For the text-containing cell, return its midpoint in (x, y) coordinate format. 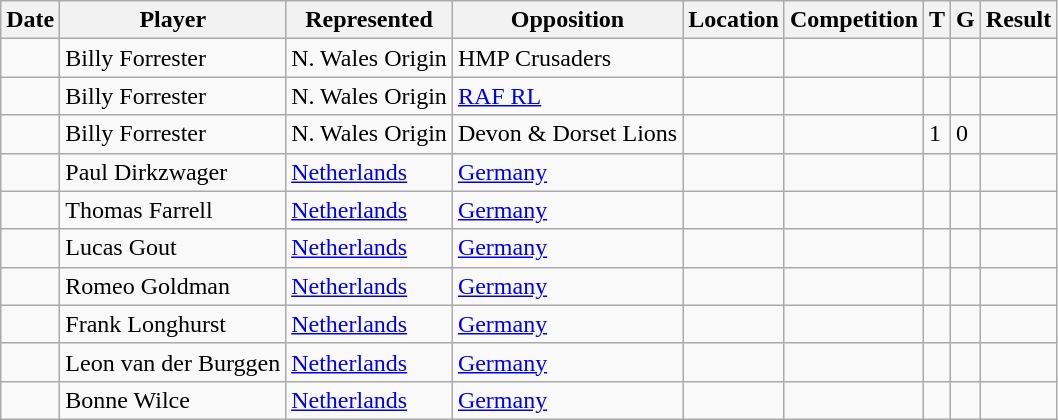
Thomas Farrell (173, 210)
Lucas Gout (173, 248)
Location (734, 20)
T (938, 20)
Opposition (567, 20)
0 (966, 134)
Leon van der Burggen (173, 362)
HMP Crusaders (567, 58)
Paul Dirkzwager (173, 172)
G (966, 20)
Bonne Wilce (173, 400)
Represented (370, 20)
Date (30, 20)
Devon & Dorset Lions (567, 134)
Competition (854, 20)
RAF RL (567, 96)
Romeo Goldman (173, 286)
Player (173, 20)
Result (1018, 20)
Frank Longhurst (173, 324)
1 (938, 134)
